Determine the [x, y] coordinate at the center of the cell enclosing the given text.  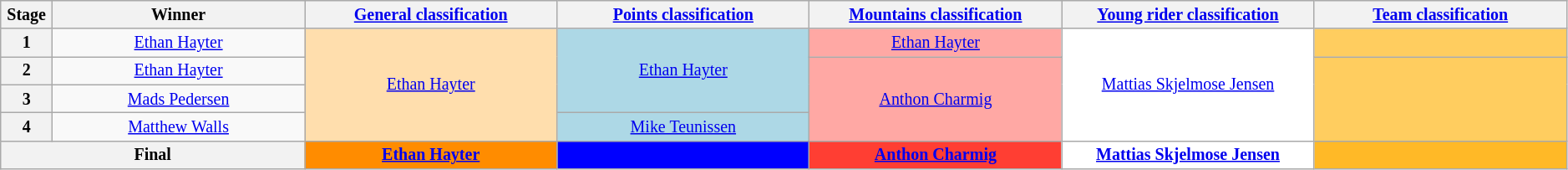
Points classification [683, 15]
General classification [431, 15]
4 [27, 127]
Young rider classification [1188, 15]
Mike Teunissen [683, 127]
3 [27, 99]
Stage [27, 15]
Matthew Walls [179, 127]
Team classification [1440, 15]
Mads Pedersen [179, 99]
2 [27, 70]
Winner [179, 15]
Final [153, 154]
Mountains classification [936, 15]
1 [27, 44]
